Extract the [X, Y] coordinate from the center of the cell holding the provided text.  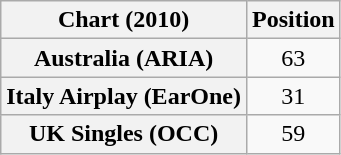
59 [293, 134]
31 [293, 96]
Position [293, 20]
UK Singles (OCC) [124, 134]
Australia (ARIA) [124, 58]
63 [293, 58]
Chart (2010) [124, 20]
Italy Airplay (EarOne) [124, 96]
